Pinpoint the cell where the given text exists, returning its [x, y] midpoint coordinate. 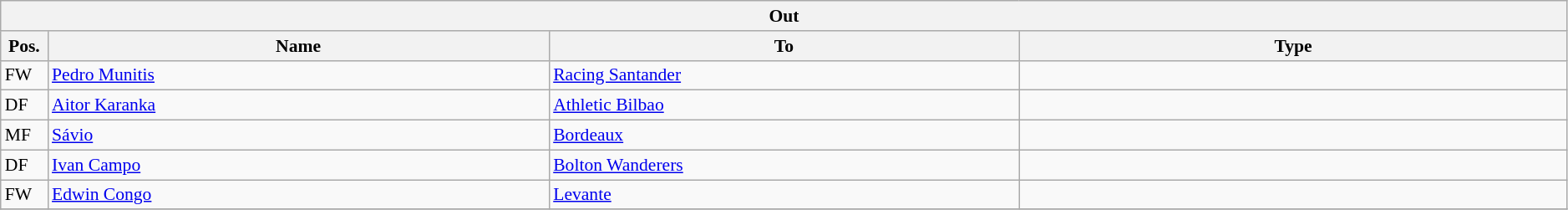
Type [1293, 46]
Aitor Karanka [298, 105]
MF [24, 136]
Pos. [24, 46]
Athletic Bilbao [784, 105]
Edwin Congo [298, 195]
Ivan Campo [298, 165]
Out [784, 16]
Levante [784, 195]
Bolton Wanderers [784, 165]
Sávio [298, 136]
Pedro Munitis [298, 75]
To [784, 46]
Name [298, 46]
Bordeaux [784, 136]
Racing Santander [784, 75]
